Return the [x, y] coordinate for the center point of the cell that contains the specified text.  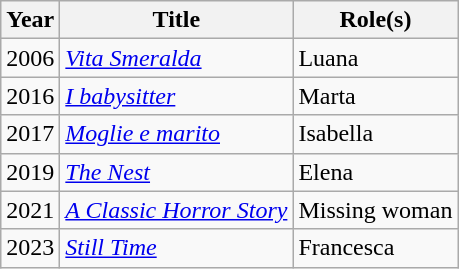
Moglie e marito [176, 134]
2006 [30, 58]
Vita Smeralda [176, 58]
Year [30, 20]
Elena [376, 172]
2023 [30, 248]
2017 [30, 134]
A Classic Horror Story [176, 210]
Luana [376, 58]
Role(s) [376, 20]
Isabella [376, 134]
Title [176, 20]
Still Time [176, 248]
2016 [30, 96]
I babysitter [176, 96]
The Nest [176, 172]
2019 [30, 172]
Francesca [376, 248]
2021 [30, 210]
Marta [376, 96]
Missing woman [376, 210]
